Output the [X, Y] coordinate of the center of the cell containing the given text.  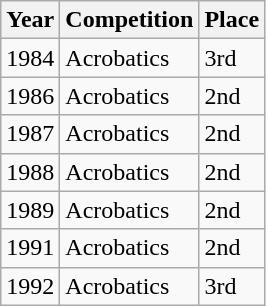
1986 [30, 96]
1988 [30, 172]
1991 [30, 248]
1992 [30, 286]
1989 [30, 210]
Place [232, 20]
1984 [30, 58]
1987 [30, 134]
Year [30, 20]
Competition [130, 20]
